Determine the (X, Y) coordinate at the center of the cell enclosing the given text.  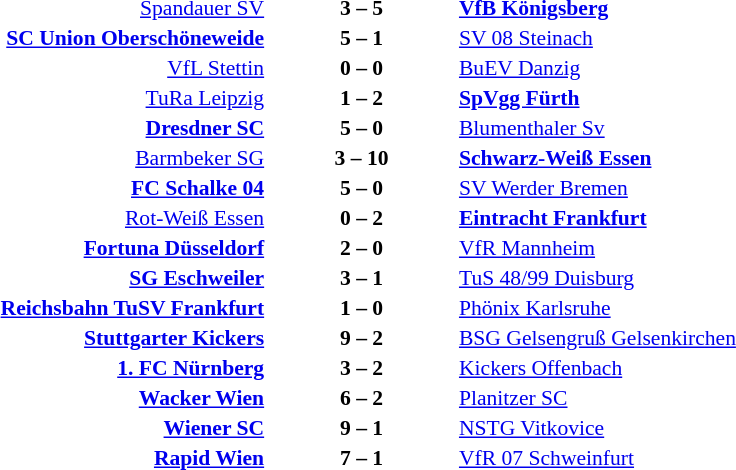
2 – 0 (362, 248)
3 – 2 (362, 368)
0 – 0 (362, 68)
9 – 1 (362, 428)
3 – 1 (362, 278)
0 – 2 (362, 218)
9 – 2 (362, 338)
1 – 0 (362, 308)
5 – 1 (362, 38)
3 – 10 (362, 158)
1 – 2 (362, 98)
6 – 2 (362, 398)
